For the text-containing cell, return its midpoint in (x, y) coordinate format. 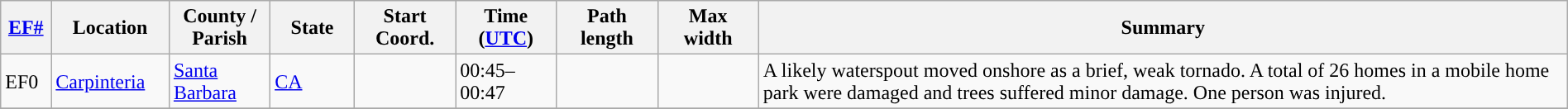
Santa Barbara (219, 81)
Max width (708, 28)
Location (111, 28)
Carpinteria (111, 81)
EF0 (26, 81)
State (313, 28)
EF# (26, 28)
00:45–00:47 (506, 81)
County / Parish (219, 28)
Time (UTC) (506, 28)
Start Coord. (404, 28)
CA (313, 81)
Path length (607, 28)
Summary (1163, 28)
